Scan for the cell matching the given text and deliver its (X, Y) coordinate at center. 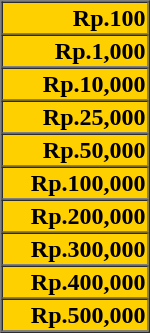
Rp.100 (76, 18)
Rp.100,000 (76, 182)
Rp.10,000 (76, 84)
Rp.500,000 (76, 314)
Rp.25,000 (76, 116)
Rp.400,000 (76, 282)
Rp.300,000 (76, 248)
Rp.50,000 (76, 150)
Rp.1,000 (76, 50)
Rp.200,000 (76, 216)
